Return the (x, y) coordinate for the center point of the cell that contains the specified text.  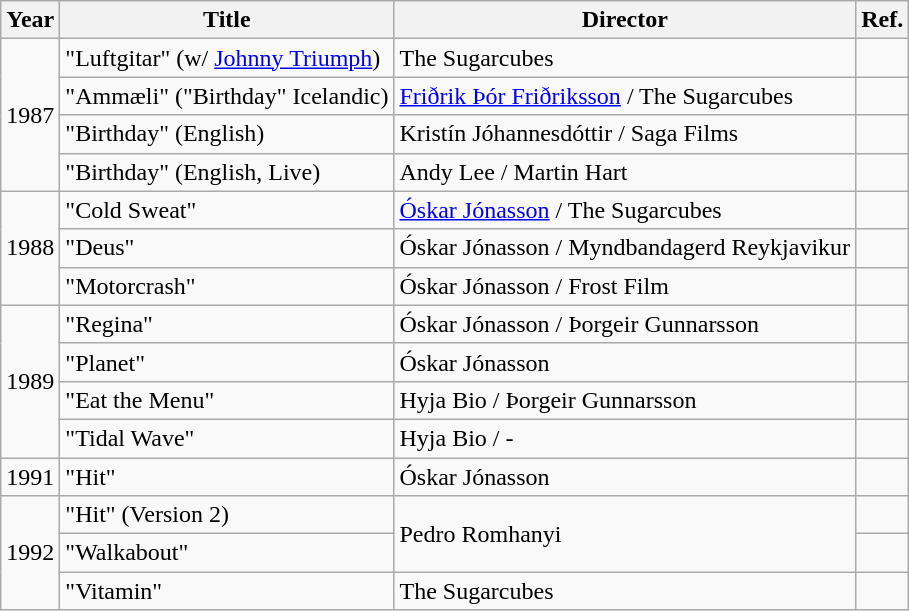
Andy Lee / Martin Hart (625, 172)
"Tidal Wave" (227, 438)
"Planet" (227, 362)
Óskar Jónasson / The Sugarcubes (625, 210)
"Birthday" (English, Live) (227, 172)
"Birthday" (English) (227, 134)
"Cold Sweat" (227, 210)
"Eat the Menu" (227, 400)
"Motorcrash" (227, 286)
1988 (30, 248)
Pedro Romhanyi (625, 534)
1992 (30, 553)
Friðrik Þór Friðriksson / The Sugarcubes (625, 96)
"Ammæli" ("Birthday" Icelandic) (227, 96)
Hyja Bio / - (625, 438)
Kristín Jóhannesdóttir / Saga Films (625, 134)
Óskar Jónasson / Frost Film (625, 286)
Year (30, 20)
"Deus" (227, 248)
"Vitamin" (227, 591)
Ref. (882, 20)
"Hit" (227, 477)
Hyja Bio / Þorgeir Gunnarsson (625, 400)
1991 (30, 477)
"Walkabout" (227, 553)
Title (227, 20)
Óskar Jónasson / Þorgeir Gunnarsson (625, 324)
"Luftgitar" (w/ Johnny Triumph) (227, 58)
"Regina" (227, 324)
Óskar Jónasson / Myndbandagerd Reykjavikur (625, 248)
1989 (30, 381)
1987 (30, 115)
Director (625, 20)
"Hit" (Version 2) (227, 515)
